Find where the given text appears and provide that cell's center as (x, y) coordinate. 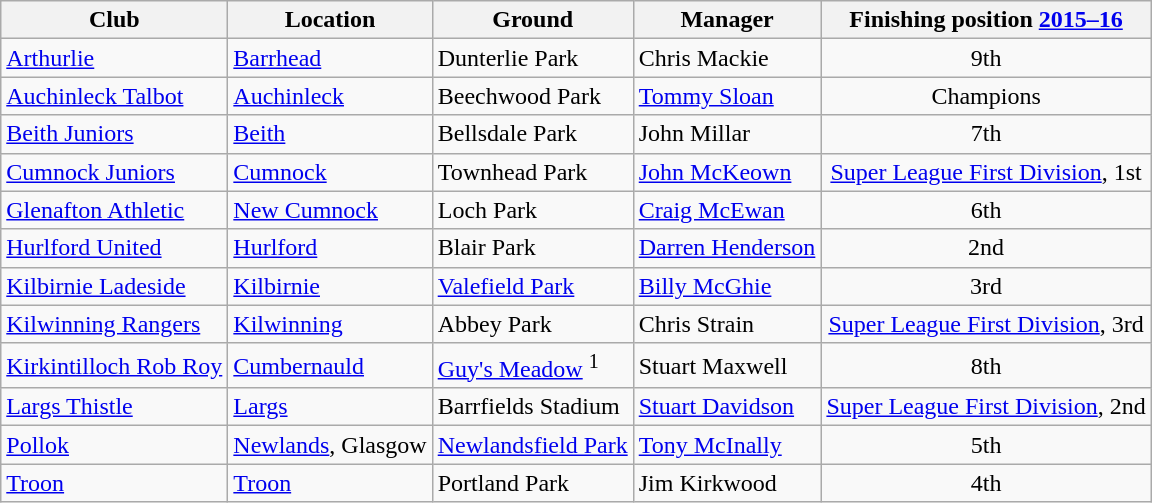
Ground (532, 20)
6th (986, 210)
Auchinleck (330, 96)
Tony McInally (727, 445)
Bellsdale Park (532, 134)
Cumbernauld (330, 366)
Kilwinning (330, 324)
New Cumnock (330, 210)
Manager (727, 20)
Chris Mackie (727, 58)
Dunterlie Park (532, 58)
Kilbirnie Ladeside (114, 286)
Stuart Maxwell (727, 366)
Tommy Sloan (727, 96)
Abbey Park (532, 324)
Location (330, 20)
Craig McEwan (727, 210)
Finishing position 2015–16 (986, 20)
Super League First Division, 1st (986, 172)
Champions (986, 96)
Super League First Division, 3rd (986, 324)
Beith Juniors (114, 134)
Blair Park (532, 248)
Newlandsfield Park (532, 445)
Auchinleck Talbot (114, 96)
5th (986, 445)
Guy's Meadow 1 (532, 366)
Largs (330, 407)
4th (986, 483)
Valefield Park (532, 286)
Glenafton Athletic (114, 210)
Arthurlie (114, 58)
John McKeown (727, 172)
Newlands, Glasgow (330, 445)
Kilwinning Rangers (114, 324)
7th (986, 134)
Townhead Park (532, 172)
9th (986, 58)
Kirkintilloch Rob Roy (114, 366)
Barrhead (330, 58)
Beith (330, 134)
Kilbirnie (330, 286)
Super League First Division, 2nd (986, 407)
Billy McGhie (727, 286)
Beechwood Park (532, 96)
Jim Kirkwood (727, 483)
Darren Henderson (727, 248)
3rd (986, 286)
Pollok (114, 445)
Barrfields Stadium (532, 407)
8th (986, 366)
Stuart Davidson (727, 407)
Loch Park (532, 210)
Portland Park (532, 483)
Hurlford (330, 248)
2nd (986, 248)
John Millar (727, 134)
Hurlford United (114, 248)
Cumnock Juniors (114, 172)
Chris Strain (727, 324)
Largs Thistle (114, 407)
Club (114, 20)
Cumnock (330, 172)
